Determine the [X, Y] coordinate at the center of the cell enclosing the given text.  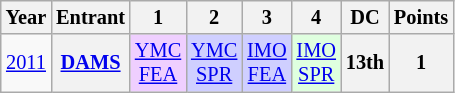
Year [26, 17]
Entrant [90, 17]
Points [421, 17]
YMCFEA [158, 63]
2 [214, 17]
3 [266, 17]
YMCSPR [214, 63]
IMOFEA [266, 63]
4 [316, 17]
2011 [26, 63]
IMOSPR [316, 63]
13th [365, 63]
DAMS [90, 63]
DC [365, 17]
